Output the (x, y) coordinate of the center of the cell containing the given text.  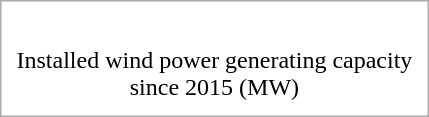
Installed wind power generating capacity since 2015 (MW) (215, 74)
